Provide the (x, y) coordinate of the cell's center where the given text is located.  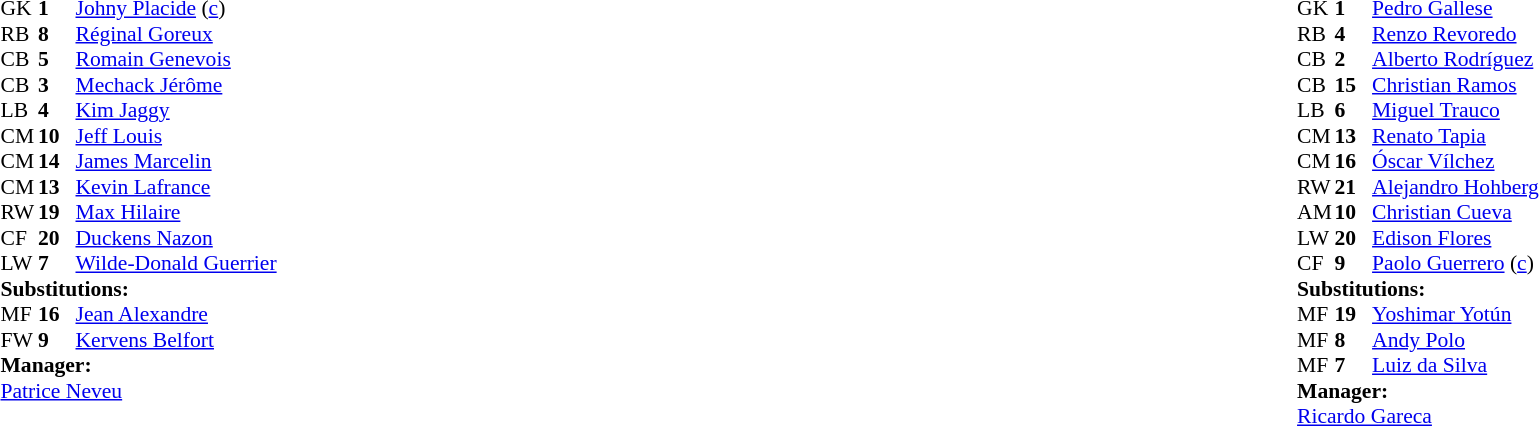
Luiz da Silva (1456, 365)
15 (1354, 85)
AM (1316, 213)
5 (57, 59)
2 (1354, 59)
Mechack Jérôme (176, 85)
Edison Flores (1456, 238)
6 (1354, 111)
Yoshimar Yotún (1456, 315)
Max Hilaire (176, 213)
Duckens Nazon (176, 238)
Wilde-Donald Guerrier (176, 263)
Christian Ramos (1456, 85)
Miguel Trauco (1456, 111)
Jean Alexandre (176, 315)
Paolo Guerrero (c) (1456, 263)
Andy Polo (1456, 340)
Kervens Belfort (176, 340)
Jeff Louis (176, 136)
Réginal Goreux (176, 34)
3 (57, 85)
Renzo Revoredo (1456, 34)
14 (57, 161)
James Marcelin (176, 161)
Óscar Vílchez (1456, 161)
Renato Tapia (1456, 136)
Patrice Neveu (138, 391)
Alejandro Hohberg (1456, 187)
Kim Jaggy (176, 111)
Romain Genevois (176, 59)
Kevin Lafrance (176, 187)
21 (1354, 187)
Christian Cueva (1456, 213)
FW (19, 340)
Alberto Rodríguez (1456, 59)
